Detect which cell encompasses the target text, then output its (x, y) center coordinate. 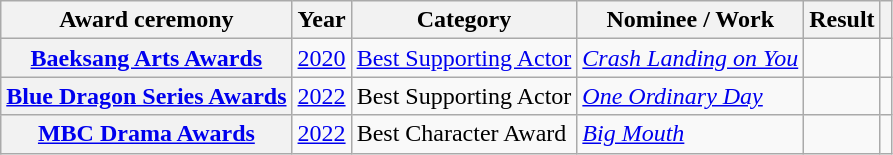
Best Character Award (464, 134)
Year (322, 20)
Award ceremony (146, 20)
Result (842, 20)
Baeksang Arts Awards (146, 58)
Nominee / Work (690, 20)
Big Mouth (690, 134)
One Ordinary Day (690, 96)
Category (464, 20)
2020 (322, 58)
Crash Landing on You (690, 58)
MBC Drama Awards (146, 134)
Blue Dragon Series Awards (146, 96)
